Return [X, Y] of the center of cell containing provided text 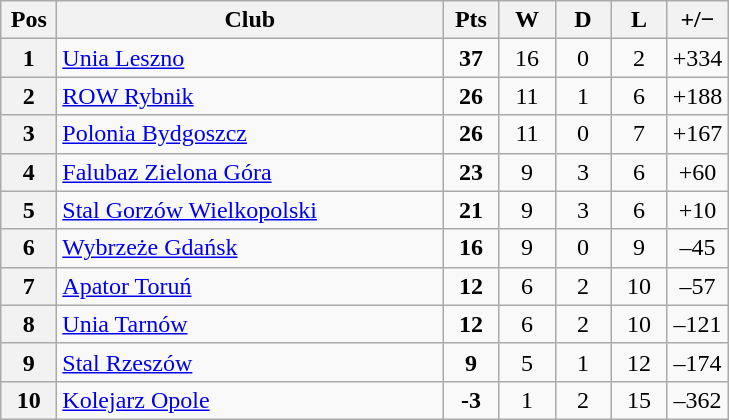
L [639, 20]
21 [471, 210]
Falubaz Zielona Góra [250, 172]
Kolejarz Opole [250, 400]
8 [29, 324]
-3 [471, 400]
Stal Rzeszów [250, 362]
23 [471, 172]
Apator Toruń [250, 286]
Pts [471, 20]
Unia Tarnów [250, 324]
ROW Rybnik [250, 96]
Unia Leszno [250, 58]
4 [29, 172]
–45 [698, 248]
–174 [698, 362]
Wybrzeże Gdańsk [250, 248]
Polonia Bydgoszcz [250, 134]
–121 [698, 324]
+/− [698, 20]
+10 [698, 210]
+167 [698, 134]
+334 [698, 58]
Club [250, 20]
W [527, 20]
+188 [698, 96]
–57 [698, 286]
37 [471, 58]
D [583, 20]
15 [639, 400]
Stal Gorzów Wielkopolski [250, 210]
+60 [698, 172]
–362 [698, 400]
Pos [29, 20]
